Find where the given text appears and provide that cell's center as (x, y) coordinate. 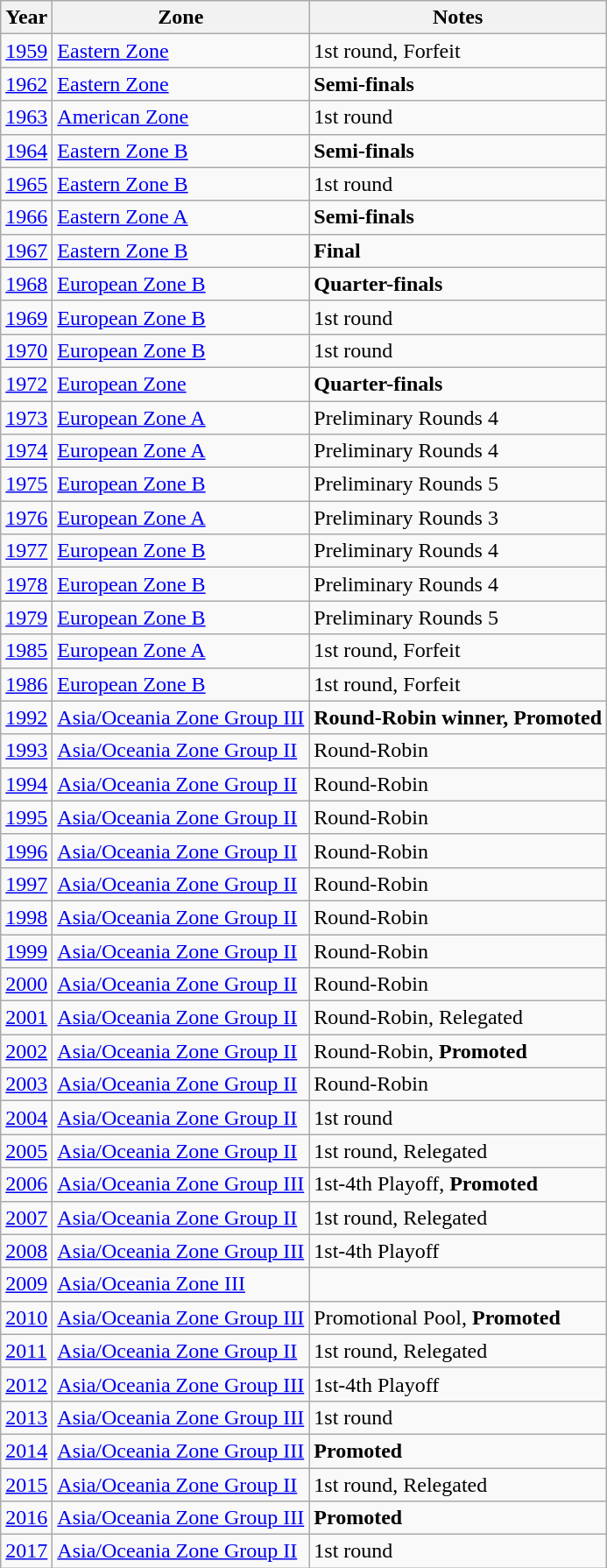
1962 (26, 84)
1985 (26, 651)
2012 (26, 1384)
Preliminary Rounds 3 (458, 518)
2010 (26, 1317)
1970 (26, 350)
2015 (26, 1485)
Zone (180, 18)
1999 (26, 950)
1st-4th Playoff, Promoted (458, 1184)
2006 (26, 1184)
1979 (26, 618)
1973 (26, 418)
1964 (26, 151)
1968 (26, 284)
1969 (26, 317)
2011 (26, 1351)
Round-Robin, Relegated (458, 1018)
1959 (26, 51)
2005 (26, 1151)
1996 (26, 851)
1992 (26, 717)
Eastern Zone A (180, 217)
2009 (26, 1284)
2016 (26, 1518)
Promotional Pool, Promoted (458, 1317)
1995 (26, 817)
Notes (458, 18)
1994 (26, 784)
1975 (26, 484)
2007 (26, 1218)
Round-Robin winner, Promoted (458, 717)
European Zone (180, 384)
1993 (26, 751)
Year (26, 18)
2013 (26, 1417)
2017 (26, 1551)
1966 (26, 217)
1972 (26, 384)
1976 (26, 518)
2002 (26, 1051)
1997 (26, 884)
American Zone (180, 117)
1978 (26, 584)
Final (458, 251)
2008 (26, 1251)
1965 (26, 184)
1967 (26, 251)
2003 (26, 1084)
Round-Robin, Promoted (458, 1051)
1986 (26, 684)
2000 (26, 985)
1998 (26, 917)
2004 (26, 1118)
2014 (26, 1451)
2001 (26, 1018)
1977 (26, 551)
Asia/Oceania Zone III (180, 1284)
1974 (26, 451)
1963 (26, 117)
